For the text-containing cell, return its midpoint in (x, y) coordinate format. 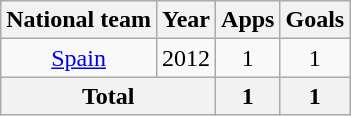
Year (186, 20)
National team (79, 20)
Total (108, 96)
Apps (248, 20)
2012 (186, 58)
Goals (315, 20)
Spain (79, 58)
